Locate the cell with the specified text and output its (X, Y) center coordinate. 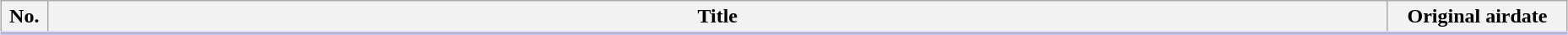
Original airdate (1478, 17)
No. (24, 17)
Title (717, 17)
